Search for the cell housing the specified text and yield its [x, y] center coordinate. 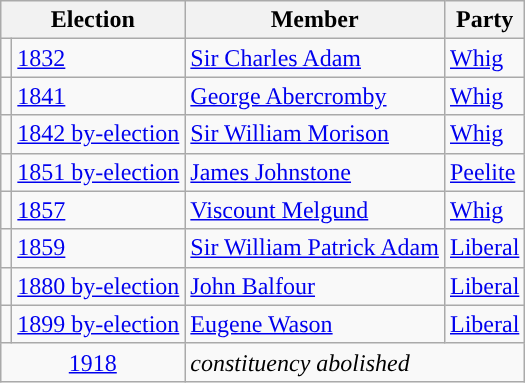
Sir Charles Adam [315, 58]
Member [315, 20]
Peelite [484, 172]
1859 [98, 248]
Sir William Patrick Adam [315, 248]
constituency abolished [355, 362]
1857 [98, 210]
Viscount Melgund [315, 210]
Sir William Morison [315, 134]
Election [93, 20]
1918 [93, 362]
Eugene Wason [315, 324]
John Balfour [315, 286]
1899 by-election [98, 324]
James Johnstone [315, 172]
1842 by-election [98, 134]
1851 by-election [98, 172]
George Abercromby [315, 96]
1880 by-election [98, 286]
Party [484, 20]
1832 [98, 58]
1841 [98, 96]
